Determine the (x, y) coordinate at the center of the cell enclosing the given text.  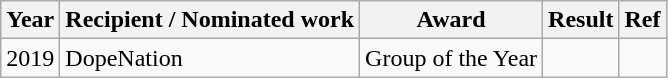
DopeNation (210, 58)
Recipient / Nominated work (210, 20)
Award (452, 20)
2019 (30, 58)
Year (30, 20)
Group of the Year (452, 58)
Ref (642, 20)
Result (581, 20)
